From the cell containing the given text, extract its center point as (X, Y) coordinate. 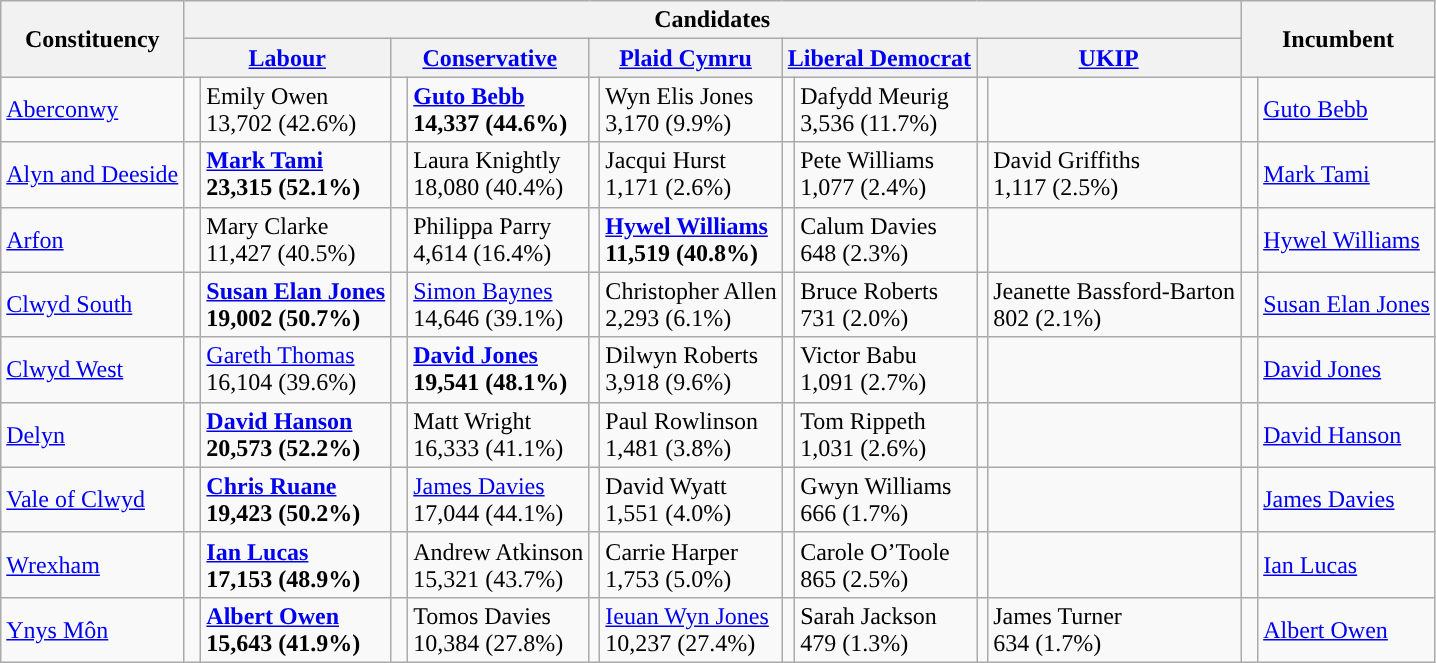
Candidates (712, 20)
Emily Owen13,702 (42.6%) (296, 110)
Constituency (92, 39)
Chris Ruane19,423 (50.2%) (296, 500)
Wyn Elis Jones3,170 (9.9%) (691, 110)
Bruce Roberts731 (2.0%) (886, 304)
Hywel Williams (1347, 240)
Jacqui Hurst1,171 (2.6%) (691, 174)
David Jones (1347, 370)
Ynys Môn (92, 630)
Dafydd Meurig3,536 (11.7%) (886, 110)
Guto Bebb14,337 (44.6%) (498, 110)
Tom Rippeth1,031 (2.6%) (886, 434)
Alyn and Deeside (92, 174)
Mary Clarke11,427 (40.5%) (296, 240)
David Wyatt1,551 (4.0%) (691, 500)
Guto Bebb (1347, 110)
Arfon (92, 240)
Ian Lucas17,153 (48.9%) (296, 564)
Albert Owen15,643 (41.9%) (296, 630)
Albert Owen (1347, 630)
Susan Elan Jones19,002 (50.7%) (296, 304)
Plaid Cymru (686, 58)
Matt Wright16,333 (41.1%) (498, 434)
Jeanette Bassford-Barton802 (2.1%) (1114, 304)
David Jones19,541 (48.1%) (498, 370)
Victor Babu1,091 (2.7%) (886, 370)
Conservative (490, 58)
Clwyd South (92, 304)
Aberconwy (92, 110)
Philippa Parry4,614 (16.4%) (498, 240)
Mark Tami (1347, 174)
James Davies (1347, 500)
David Hanson (1347, 434)
Susan Elan Jones (1347, 304)
Gareth Thomas16,104 (39.6%) (296, 370)
Mark Tami23,315 (52.1%) (296, 174)
Liberal Democrat (879, 58)
Gwyn Williams666 (1.7%) (886, 500)
Sarah Jackson479 (1.3%) (886, 630)
Simon Baynes14,646 (39.1%) (498, 304)
Andrew Atkinson15,321 (43.7%) (498, 564)
Laura Knightly18,080 (40.4%) (498, 174)
UKIP (1109, 58)
Ian Lucas (1347, 564)
Wrexham (92, 564)
Calum Davies648 (2.3%) (886, 240)
Dilwyn Roberts3,918 (9.6%) (691, 370)
Delyn (92, 434)
Incumbent (1338, 39)
David Hanson20,573 (52.2%) (296, 434)
James Turner634 (1.7%) (1114, 630)
Clwyd West (92, 370)
Hywel Williams11,519 (40.8%) (691, 240)
Carole O’Toole865 (2.5%) (886, 564)
Pete Williams1,077 (2.4%) (886, 174)
Paul Rowlinson1,481 (3.8%) (691, 434)
James Davies17,044 (44.1%) (498, 500)
Carrie Harper1,753 (5.0%) (691, 564)
Labour (288, 58)
Vale of Clwyd (92, 500)
David Griffiths1,117 (2.5%) (1114, 174)
Ieuan Wyn Jones10,237 (27.4%) (691, 630)
Christopher Allen2,293 (6.1%) (691, 304)
Tomos Davies10,384 (27.8%) (498, 630)
